Search for the cell housing the specified text and yield its [x, y] center coordinate. 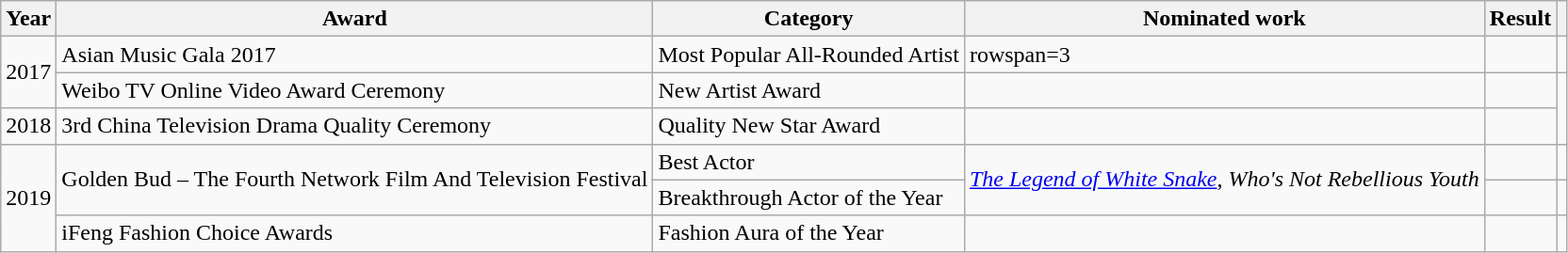
2018 [28, 126]
Weibo TV Online Video Award Ceremony [354, 90]
Award [354, 19]
The Legend of White Snake, Who's Not Rebellious Youth [1224, 180]
Result [1520, 19]
2019 [28, 198]
Most Popular All-Rounded Artist [808, 55]
Asian Music Gala 2017 [354, 55]
Year [28, 19]
3rd China Television Drama Quality Ceremony [354, 126]
Breakthrough Actor of the Year [808, 198]
Nominated work [1224, 19]
Fashion Aura of the Year [808, 233]
Golden Bud – The Fourth Network Film And Television Festival [354, 180]
New Artist Award [808, 90]
iFeng Fashion Choice Awards [354, 233]
Quality New Star Award [808, 126]
2017 [28, 72]
Best Actor [808, 162]
Category [808, 19]
rowspan=3 [1224, 55]
